Find where the given text appears and provide that cell's center as [X, Y] coordinate. 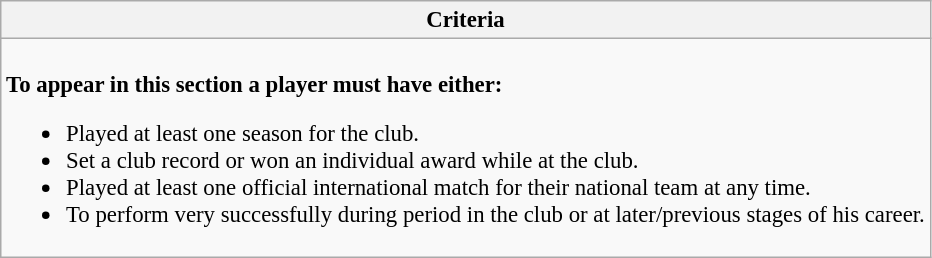
Criteria [466, 20]
